Search for the cell housing the specified text and yield its [X, Y] center coordinate. 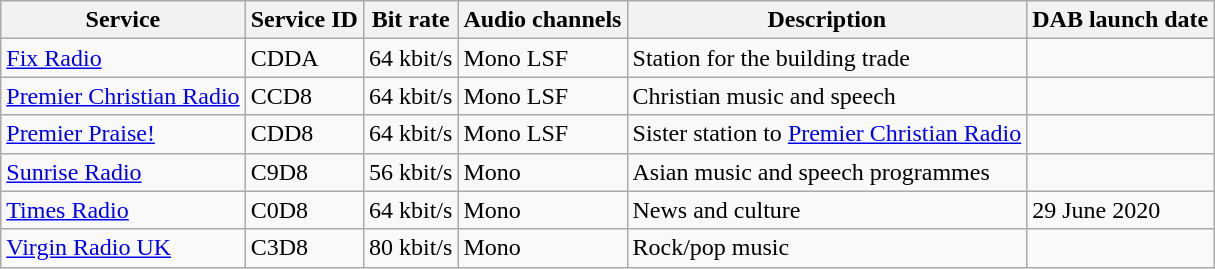
Asian music and speech programmes [827, 172]
Rock/pop music [827, 248]
Audio channels [542, 20]
Fix Radio [123, 58]
Virgin Radio UK [123, 248]
Service [123, 20]
56 kbit/s [410, 172]
Premier Christian Radio [123, 96]
CDDA [304, 58]
Description [827, 20]
Times Radio [123, 210]
CCD8 [304, 96]
C9D8 [304, 172]
Bit rate [410, 20]
C0D8 [304, 210]
DAB launch date [1120, 20]
Station for the building trade [827, 58]
Christian music and speech [827, 96]
Premier Praise! [123, 134]
80 kbit/s [410, 248]
Service ID [304, 20]
29 June 2020 [1120, 210]
C3D8 [304, 248]
News and culture [827, 210]
Sister station to Premier Christian Radio [827, 134]
Sunrise Radio [123, 172]
CDD8 [304, 134]
